Locate the cell with the specified text and output its (x, y) center coordinate. 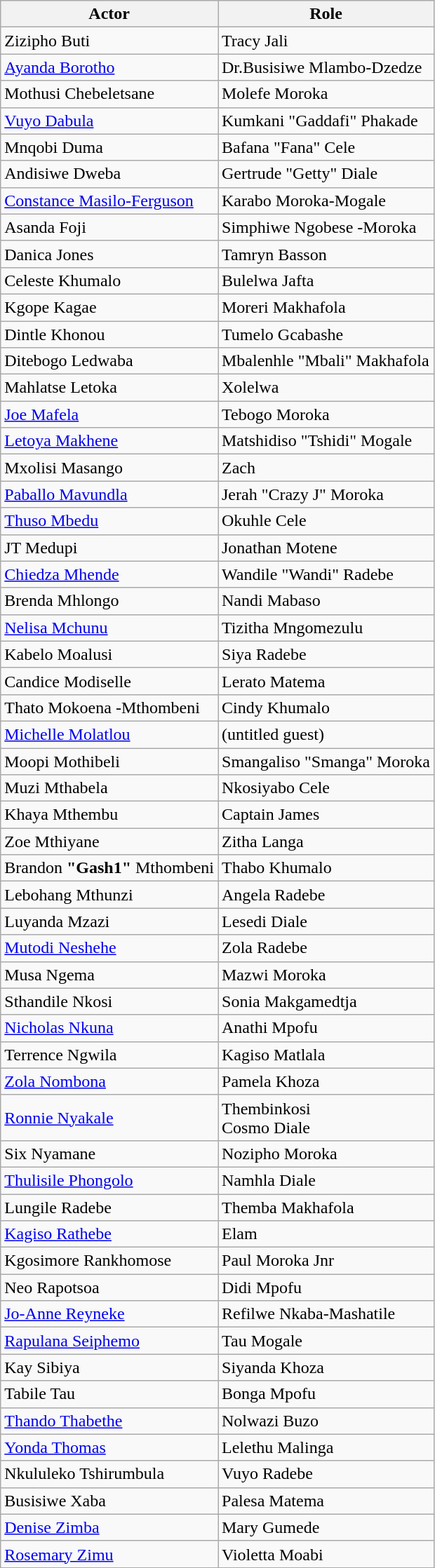
Busisiwe Xaba (109, 1501)
Musa Ngema (109, 975)
Namhla Diale (326, 1180)
Dintle Khonou (109, 334)
Vuyo Radebe (326, 1474)
Zitha Langa (326, 842)
Xolelwa (326, 388)
Zoe Mthiyane (109, 842)
Zizipho Buti (109, 41)
Celeste Khumalo (109, 281)
Mahlatse Letoka (109, 388)
Anathi Mpofu (326, 1028)
Kay Sibiya (109, 1367)
Bulelwa Jafta (326, 281)
Nandi Mabaso (326, 601)
Kgope Kagae (109, 307)
Refilwe Nkaba-Mashatile (326, 1314)
Mutodi Neshehe (109, 948)
Molefe Moroka (326, 94)
Gertrude "Getty" Diale (326, 174)
Constance Masilo-Ferguson (109, 201)
Nolwazi Buzo (326, 1421)
Angela Radebe (326, 895)
Lesedi Diale (326, 921)
Palesa Matema (326, 1501)
Chiedza Mhende (109, 574)
Role (326, 14)
Smangaliso "Smanga" Moroka (326, 761)
Bafana "Fana" Cele (326, 147)
Kumkani "Gaddafi" Phakade (326, 121)
Dr.Busisiwe Mlambo-Dzedze (326, 67)
Six Nyamane (109, 1154)
Mazwi Moroka (326, 975)
Lebohang Mthunzi (109, 895)
Matshidiso "Tshidi" Mogale (326, 441)
Mothusi Chebeletsane (109, 94)
Tau Mogale (326, 1341)
Moreri Makhafola (326, 307)
Thulisile Phongolo (109, 1180)
(untitled guest) (326, 734)
Asanda Foji (109, 227)
Khaya Mthembu (109, 815)
Sthandile Nkosi (109, 1001)
Themba Makhafola (326, 1207)
Lelethu Malinga (326, 1447)
Lerato Matema (326, 681)
Thabo Khumalo (326, 868)
Zola Nombona (109, 1081)
Paballo Mavundla (109, 494)
Didi Mpofu (326, 1287)
Kagiso Rathebe (109, 1234)
Michelle Molatlou (109, 734)
Ronnie Nyakale (109, 1118)
Kgosimore Rankhomose (109, 1261)
Thuso Mbedu (109, 521)
Cindy Khumalo (326, 708)
Yonda Thomas (109, 1447)
Thato Mokoena -Mthombeni (109, 708)
Luyanda Mzazi (109, 921)
Elam (326, 1234)
Nozipho Moroka (326, 1154)
Wandile "Wandi" Radebe (326, 574)
Paul Moroka Jnr (326, 1261)
Mxolisi Masango (109, 468)
Ditebogo Ledwaba (109, 361)
Kabelo Moalusi (109, 654)
Sonia Makgamedtja (326, 1001)
Kagiso Matlala (326, 1055)
Bonga Mpofu (326, 1394)
ThembinkosiCosmo Diale (326, 1118)
Tumelo Gcabashe (326, 334)
Mbalenhle "Mbali" Makhafola (326, 361)
Tizitha Mngomezulu (326, 628)
Siyanda Khoza (326, 1367)
Letoya Makhene (109, 441)
Siya Radebe (326, 654)
Brandon "Gash1" Mthombeni (109, 868)
Jerah "Crazy J" Moroka (326, 494)
Jonathan Motene (326, 548)
Ayanda Borotho (109, 67)
Tebogo Moroka (326, 414)
Pamela Khoza (326, 1081)
Mnqobi Duma (109, 147)
Tamryn Basson (326, 254)
Jo-Anne Reyneke (109, 1314)
Candice Modiselle (109, 681)
Nicholas Nkuna (109, 1028)
Zach (326, 468)
Captain James (326, 815)
Joe Mafela (109, 414)
Simphiwe Ngobese -Moroka (326, 227)
Nelisa Mchunu (109, 628)
Rosemary Zimu (109, 1554)
Zola Radebe (326, 948)
Actor (109, 14)
Vuyo Dabula (109, 121)
Karabo Moroka-Mogale (326, 201)
JT Medupi (109, 548)
Brenda Mhlongo (109, 601)
Tabile Tau (109, 1394)
Denise Zimba (109, 1527)
Nkosiyabo Cele (326, 788)
Nkululeko Tshirumbula (109, 1474)
Mary Gumede (326, 1527)
Tracy Jali (326, 41)
Andisiwe Dweba (109, 174)
Neo Rapotsoa (109, 1287)
Danica Jones (109, 254)
Okuhle Cele (326, 521)
Terrence Ngwila (109, 1055)
Rapulana Seiphemo (109, 1341)
Lungile Radebe (109, 1207)
Thando Thabethe (109, 1421)
Violetta Moabi (326, 1554)
Moopi Mothibeli (109, 761)
Muzi Mthabela (109, 788)
